Return the [X, Y] coordinate for the center point of the cell that contains the specified text.  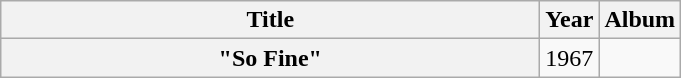
Year [570, 20]
Album [640, 20]
Title [270, 20]
1967 [570, 58]
"So Fine" [270, 58]
